Return (X, Y) of the center of cell containing provided text 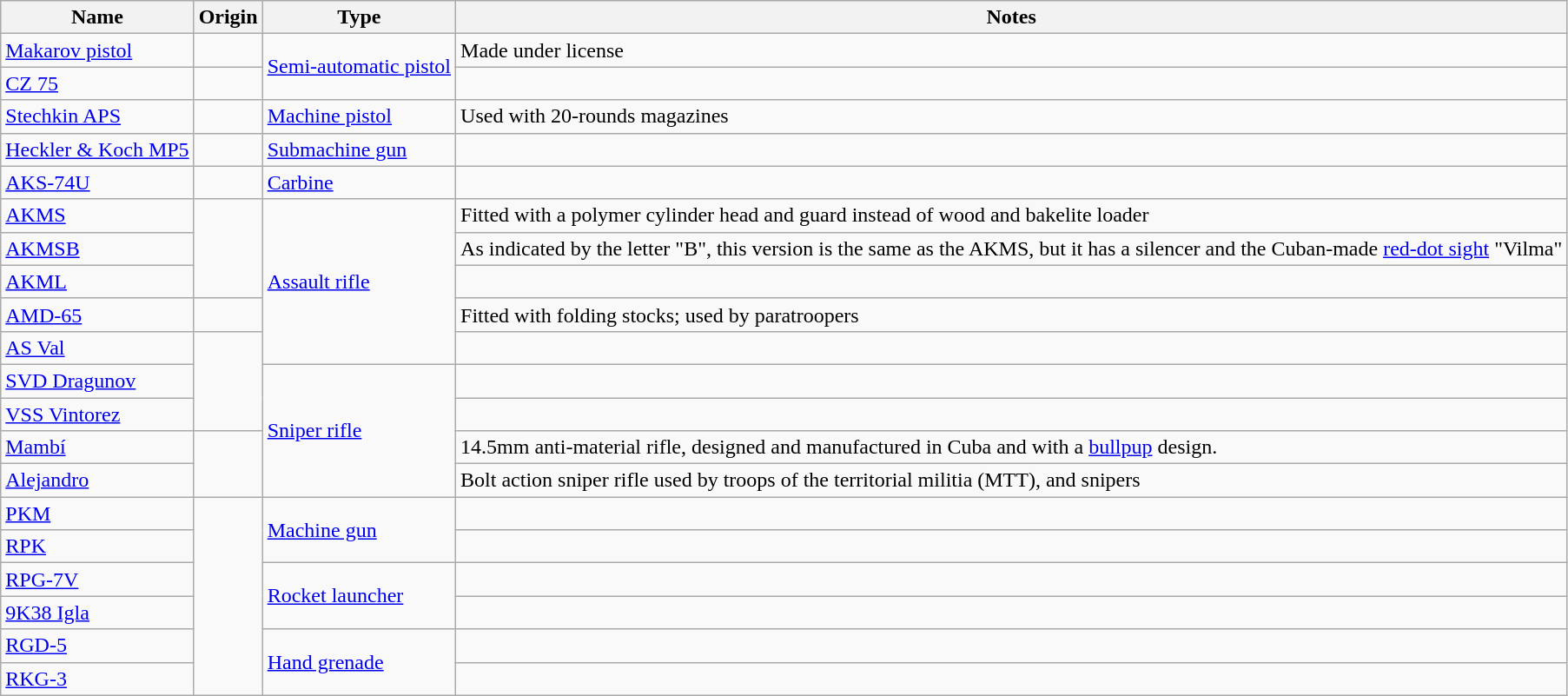
As indicated by the letter "B", this version is the same as the AKMS, but it has a silencer and the Cuban-made red-dot sight "Vilma" (1011, 249)
Stechkin APS (97, 116)
Makarov pistol (97, 50)
RPK (97, 547)
Machine gun (359, 530)
AKML (97, 282)
Fitted with a polymer cylinder head and guard instead of wood and bakelite loader (1011, 215)
Origin (228, 17)
Submachine gun (359, 149)
AMD-65 (97, 315)
AKMS (97, 215)
AKS-74U (97, 182)
RGD-5 (97, 646)
Used with 20-rounds magazines (1011, 116)
Heckler & Koch MP5 (97, 149)
Hand grenade (359, 662)
Sniper rifle (359, 430)
Assault rifle (359, 282)
RPG-7V (97, 580)
Made under license (1011, 50)
Notes (1011, 17)
RKG-3 (97, 679)
AKMSB (97, 249)
SVD Dragunov (97, 381)
14.5mm anti-material rifle, designed and manufactured in Cuba and with a bullpup design. (1011, 447)
Fitted with folding stocks; used by paratroopers (1011, 315)
Name (97, 17)
9K38 Igla (97, 613)
Type (359, 17)
PKM (97, 514)
Machine pistol (359, 116)
CZ 75 (97, 83)
Carbine (359, 182)
Alejandro (97, 481)
AS Val (97, 348)
Mambí (97, 447)
Semi-automatic pistol (359, 67)
Rocket launcher (359, 596)
VSS Vintorez (97, 414)
Bolt action sniper rifle used by troops of the territorial militia (MTT), and snipers (1011, 481)
